Pinpoint the cell where the given text exists, returning its (x, y) midpoint coordinate. 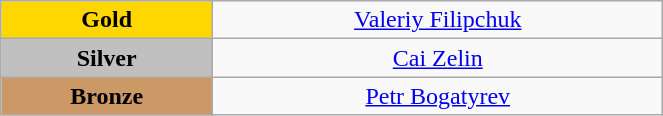
Valeriy Filipchuk (438, 20)
Silver (107, 58)
Gold (107, 20)
Petr Bogatyrev (438, 96)
Cai Zelin (438, 58)
Bronze (107, 96)
